Provide the (x, y) coordinate of the cell's center where the given text is located.  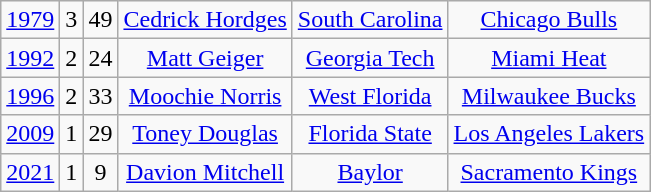
Florida State (370, 134)
2009 (30, 134)
Georgia Tech (370, 58)
South Carolina (370, 20)
33 (100, 96)
1992 (30, 58)
Matt Geiger (205, 58)
Moochie Norris (205, 96)
49 (100, 20)
2021 (30, 172)
Sacramento Kings (549, 172)
Baylor (370, 172)
29 (100, 134)
1996 (30, 96)
Chicago Bulls (549, 20)
Miami Heat (549, 58)
1979 (30, 20)
Davion Mitchell (205, 172)
9 (100, 172)
West Florida (370, 96)
24 (100, 58)
Los Angeles Lakers (549, 134)
Cedrick Hordges (205, 20)
3 (72, 20)
Milwaukee Bucks (549, 96)
Toney Douglas (205, 134)
